Find where the given text appears and provide that cell's center as (x, y) coordinate. 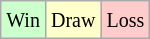
Draw (72, 20)
Win (24, 20)
Loss (126, 20)
